Determine the (x, y) coordinate at the center of the cell enclosing the given text.  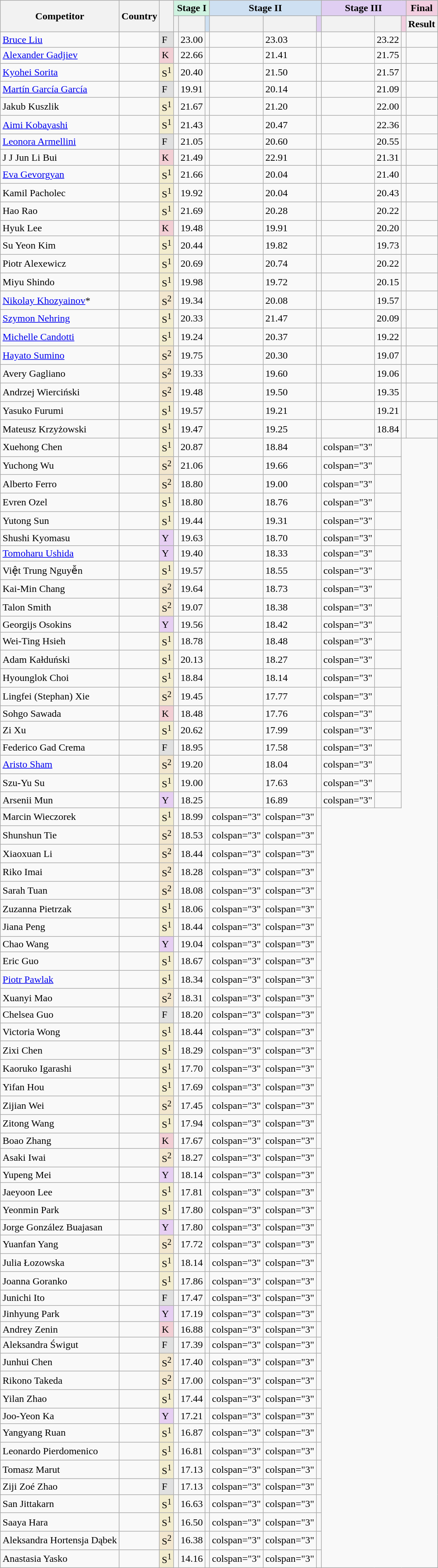
19.45 (191, 697)
20.28 (290, 211)
21.49 (191, 157)
19.47 (191, 429)
17.72 (191, 1244)
21.40 (388, 175)
Piotr Alexewicz (60, 264)
21.47 (290, 319)
19.66 (290, 466)
19.73 (388, 246)
Riko Imai (60, 872)
21.41 (290, 55)
Junhui Chen (60, 1362)
Zixi Chen (60, 1050)
16.81 (191, 1451)
Jakub Kuszlik (60, 106)
Sarah Tuan (60, 890)
17.47 (191, 1298)
Julia Łozowska (60, 1263)
18.04 (290, 764)
17.63 (290, 783)
Zijian Wei (60, 1106)
Nikolay Khozyainov* (60, 300)
Mateusz Krzyżowski (60, 429)
Eric Guo (60, 961)
16.38 (191, 1541)
Shunshun Tie (60, 835)
18.28 (191, 872)
19.72 (290, 282)
21.09 (388, 89)
20.33 (191, 319)
14.16 (191, 1559)
20.60 (290, 142)
19.98 (191, 282)
Arsenii Mun (60, 800)
20.87 (191, 448)
Aleksandra Świgut (60, 1345)
16.50 (191, 1522)
21.67 (191, 106)
21.69 (191, 211)
Yasuko Furumi (60, 411)
22.66 (191, 55)
17.19 (191, 1314)
Yuanfan Yang (60, 1244)
20.62 (191, 730)
21.20 (290, 106)
Victoria Wong (60, 1032)
Martín García García (60, 89)
20.08 (290, 300)
Lingfei (Stephan) Xie (60, 697)
Marcin Wieczorek (60, 817)
19.22 (388, 337)
18.38 (290, 608)
18.08 (191, 890)
17.86 (191, 1281)
18.42 (290, 624)
17.81 (191, 1192)
19.20 (191, 764)
Szymon Nehring (60, 319)
20.43 (388, 193)
Saaya Hara (60, 1522)
21.43 (191, 124)
18.99 (191, 817)
19.60 (290, 373)
Shushi Kyomasu (60, 538)
19.56 (191, 624)
18.67 (191, 961)
Asaki Iwai (60, 1157)
Michelle Candotti (60, 337)
Zitong Wang (60, 1124)
16.87 (191, 1433)
Sohgo Sawada (60, 714)
18.70 (290, 538)
20.30 (290, 355)
18.78 (191, 641)
Ziji Zoé Zhao (60, 1487)
Eva Gevorgyan (60, 175)
Chelsea Guo (60, 1015)
Kyohei Sorita (60, 73)
19.44 (191, 521)
18.34 (191, 979)
17.67 (191, 1141)
20.74 (290, 264)
17.00 (191, 1381)
17.77 (290, 697)
18.95 (191, 747)
22.91 (290, 157)
17.69 (191, 1087)
19.92 (191, 193)
18.20 (191, 1015)
22.36 (388, 124)
19.63 (191, 538)
Junichi Ito (60, 1298)
Boao Zhang (60, 1141)
19.64 (191, 589)
20.40 (191, 73)
San Jittakarn (60, 1504)
Aleksandra Hortensja Dąbek (60, 1541)
19.24 (191, 337)
Kamil Pacholec (60, 193)
Kai-Min Chang (60, 589)
18.29 (191, 1050)
Stage III (363, 8)
Alberto Ferro (60, 484)
Jiana Peng (60, 927)
Yangyang Ruan (60, 1433)
20.15 (388, 282)
20.37 (290, 337)
21.05 (191, 142)
17.44 (191, 1399)
Zi Xu (60, 730)
Su Yeon Kim (60, 246)
17.70 (191, 1068)
Alexander Gadjiev (60, 55)
Leonora Armellini (60, 142)
23.00 (191, 40)
Anastasia Yasko (60, 1559)
21.50 (290, 73)
Kaoruko Igarashi (60, 1068)
20.47 (290, 124)
23.22 (388, 40)
Federico Gad Crema (60, 747)
20.14 (290, 89)
18.76 (290, 502)
Xuehong Chen (60, 448)
Hao Rao (60, 211)
17.99 (290, 730)
20.20 (388, 228)
Yutong Sun (60, 521)
21.06 (191, 466)
Andrey Zenin (60, 1329)
20.13 (191, 660)
Stage II (265, 8)
Jorge González Buajasan (60, 1227)
Stage I (191, 8)
17.76 (290, 714)
Yeonmin Park (60, 1210)
19.33 (191, 373)
19.25 (290, 429)
Final (422, 8)
18.31 (191, 998)
Miyu Shindo (60, 282)
Yilan Zhao (60, 1399)
Szu-Yu Su (60, 783)
19.04 (191, 944)
Aimi Kobayashi (60, 124)
19.40 (191, 554)
19.35 (388, 392)
Chao Wang (60, 944)
Tomasz Marut (60, 1470)
Wei-Ting Hsieh (60, 641)
18.33 (290, 554)
Joo-Yeon Ka (60, 1416)
Hayato Sumino (60, 355)
Andrzej Wierciński (60, 392)
21.66 (191, 175)
17.21 (191, 1416)
21.31 (388, 157)
Avery Gagliano (60, 373)
18.06 (191, 908)
Adam Kałduński (60, 660)
Xiaoxuan Li (60, 853)
Yupeng Mei (60, 1175)
22.00 (388, 106)
Evren Ozel (60, 502)
18.53 (191, 835)
17.94 (191, 1124)
Việt Trung Nguyễn (60, 570)
Yuchong Wu (60, 466)
16.63 (191, 1504)
Aristo Sham (60, 764)
18.73 (290, 589)
Country (139, 16)
Rikono Takeda (60, 1381)
Jinhyung Park (60, 1314)
19.50 (290, 392)
Jaeyoon Lee (60, 1192)
20.55 (388, 142)
17.58 (290, 747)
Bruce Liu (60, 40)
20.09 (388, 319)
16.88 (191, 1329)
21.57 (388, 73)
Georgijs Osokins (60, 624)
Talon Smith (60, 608)
17.40 (191, 1362)
16.89 (290, 800)
Zuzanna Pietrzak (60, 908)
20.69 (191, 264)
21.75 (388, 55)
Result (422, 24)
Piotr Pawlak (60, 979)
Hyuk Lee (60, 228)
Xuanyi Mao (60, 998)
19.75 (191, 355)
17.45 (191, 1106)
J J Jun Li Bui (60, 157)
19.34 (191, 300)
20.44 (191, 246)
19.06 (388, 373)
17.39 (191, 1345)
Joanna Goranko (60, 1281)
19.31 (290, 521)
Competitor (60, 16)
18.55 (290, 570)
Tomoharu Ushida (60, 554)
Leonardo Pierdomenico (60, 1451)
19.82 (290, 246)
Hyounglok Choi (60, 678)
Yifan Hou (60, 1087)
23.03 (290, 40)
18.25 (191, 800)
